Capture the cell that displays the provided text and extract its (X, Y) central coordinate. 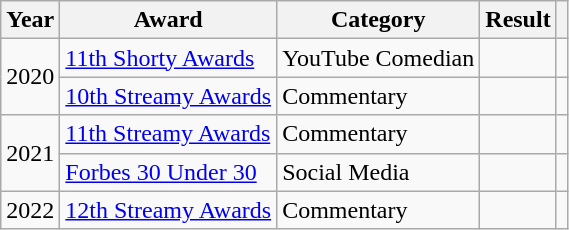
11th Shorty Awards (168, 58)
Forbes 30 Under 30 (168, 172)
12th Streamy Awards (168, 210)
Result (518, 20)
Category (378, 20)
2020 (30, 77)
Award (168, 20)
Social Media (378, 172)
Year (30, 20)
2021 (30, 153)
YouTube Comedian (378, 58)
10th Streamy Awards (168, 96)
2022 (30, 210)
11th Streamy Awards (168, 134)
